For the text-containing cell, return its midpoint in [x, y] coordinate format. 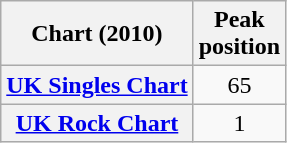
UK Singles Chart [97, 85]
UK Rock Chart [97, 123]
Chart (2010) [97, 34]
1 [239, 123]
Peakposition [239, 34]
65 [239, 85]
